Locate the cell with the specified text and output its (X, Y) center coordinate. 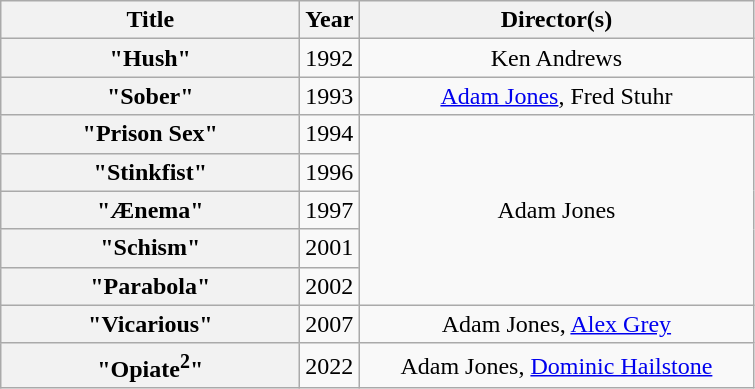
Director(s) (556, 20)
Title (150, 20)
"Opiate2" (150, 366)
Adam Jones, Dominic Hailstone (556, 366)
1993 (330, 96)
2007 (330, 324)
Ken Andrews (556, 58)
"Stinkfist" (150, 172)
Adam Jones, Fred Stuhr (556, 96)
"Hush" (150, 58)
1992 (330, 58)
1994 (330, 134)
Year (330, 20)
"Sober" (150, 96)
2022 (330, 366)
Adam Jones (556, 210)
"Prison Sex" (150, 134)
2002 (330, 286)
1997 (330, 210)
1996 (330, 172)
"Schism" (150, 248)
Adam Jones, Alex Grey (556, 324)
"Ænema" (150, 210)
2001 (330, 248)
"Vicarious" (150, 324)
"Parabola" (150, 286)
